Detect which cell encompasses the target text, then output its (X, Y) center coordinate. 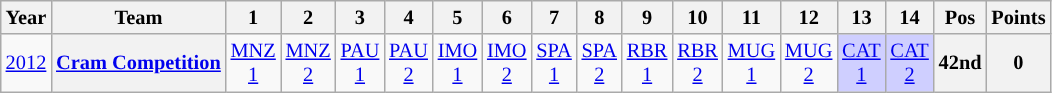
11 (752, 17)
2012 (26, 63)
13 (861, 17)
RBR1 (647, 63)
MNZ1 (254, 63)
RBR2 (697, 63)
PAU1 (360, 63)
CAT2 (909, 63)
MUG2 (808, 63)
Team (138, 17)
MUG1 (752, 63)
3 (360, 17)
12 (808, 17)
7 (554, 17)
Pos (960, 17)
Year (26, 17)
14 (909, 17)
CAT1 (861, 63)
1 (254, 17)
0 (1018, 63)
9 (647, 17)
8 (600, 17)
6 (506, 17)
5 (458, 17)
4 (408, 17)
IMO2 (506, 63)
Points (1018, 17)
10 (697, 17)
2 (308, 17)
SPA1 (554, 63)
PAU2 (408, 63)
SPA2 (600, 63)
42nd (960, 63)
Cram Competition (138, 63)
IMO1 (458, 63)
MNZ2 (308, 63)
